Extract the (X, Y) coordinate from the center of the cell holding the provided text.  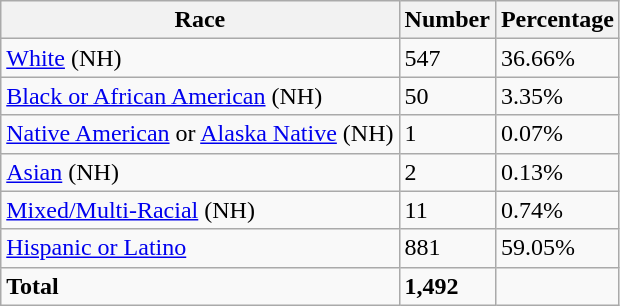
1 (447, 134)
0.07% (557, 134)
Percentage (557, 20)
Total (200, 286)
59.05% (557, 248)
Mixed/Multi-Racial (NH) (200, 210)
Hispanic or Latino (200, 248)
0.13% (557, 172)
36.66% (557, 58)
3.35% (557, 96)
Asian (NH) (200, 172)
1,492 (447, 286)
Black or African American (NH) (200, 96)
2 (447, 172)
547 (447, 58)
White (NH) (200, 58)
50 (447, 96)
11 (447, 210)
0.74% (557, 210)
Number (447, 20)
881 (447, 248)
Race (200, 20)
Native American or Alaska Native (NH) (200, 134)
